Return the [X, Y] coordinate for the center point of the cell that contains the specified text.  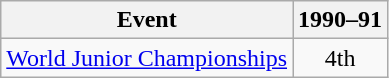
Event [147, 20]
4th [340, 58]
World Junior Championships [147, 58]
1990–91 [340, 20]
